Pinpoint the cell where the given text exists, returning its (x, y) midpoint coordinate. 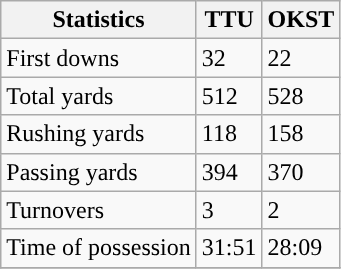
2 (301, 210)
370 (301, 172)
Turnovers (99, 210)
28:09 (301, 248)
394 (229, 172)
First downs (99, 58)
31:51 (229, 248)
Statistics (99, 20)
512 (229, 96)
Total yards (99, 96)
Time of possession (99, 248)
OKST (301, 20)
528 (301, 96)
Passing yards (99, 172)
TTU (229, 20)
Rushing yards (99, 134)
158 (301, 134)
3 (229, 210)
22 (301, 58)
32 (229, 58)
118 (229, 134)
